Search for the cell housing the specified text and yield its [X, Y] center coordinate. 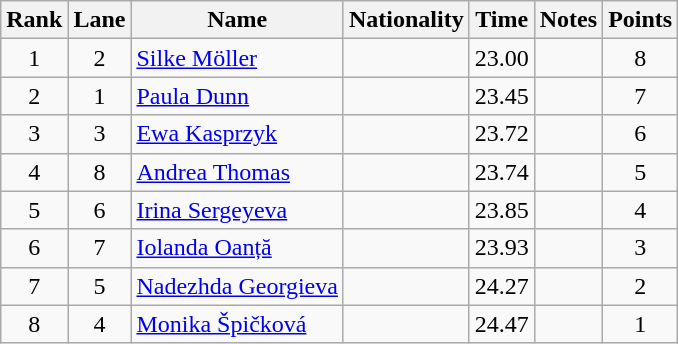
Iolanda Oanță [238, 248]
Nadezhda Georgieva [238, 286]
Rank [34, 20]
23.00 [502, 58]
23.74 [502, 172]
24.27 [502, 286]
Nationality [406, 20]
Lane [100, 20]
Ewa Kasprzyk [238, 134]
Points [640, 20]
Name [238, 20]
Time [502, 20]
Silke Möller [238, 58]
Paula Dunn [238, 96]
23.85 [502, 210]
Monika Špičková [238, 324]
23.72 [502, 134]
23.45 [502, 96]
Andrea Thomas [238, 172]
Notes [568, 20]
24.47 [502, 324]
23.93 [502, 248]
Irina Sergeyeva [238, 210]
